Scan for the cell matching the given text and deliver its [X, Y] coordinate at center. 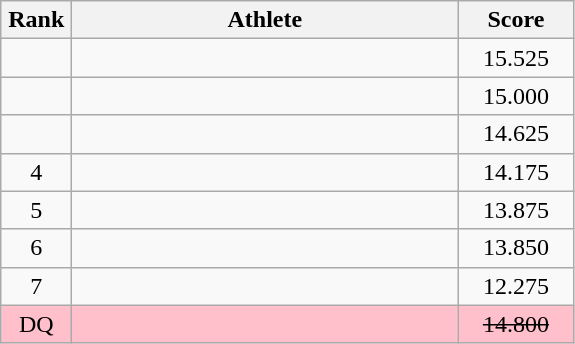
5 [36, 210]
14.175 [516, 172]
Athlete [265, 20]
12.275 [516, 286]
7 [36, 286]
13.875 [516, 210]
6 [36, 248]
DQ [36, 324]
15.000 [516, 96]
14.800 [516, 324]
Score [516, 20]
13.850 [516, 248]
15.525 [516, 58]
14.625 [516, 134]
Rank [36, 20]
4 [36, 172]
